Extract the (X, Y) coordinate from the center of the cell holding the provided text.  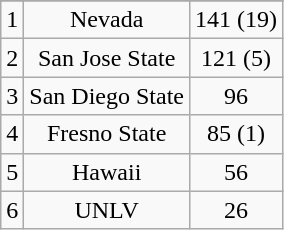
5 (12, 172)
4 (12, 134)
Nevada (107, 20)
Hawaii (107, 172)
Fresno State (107, 134)
121 (5) (236, 58)
1 (12, 20)
26 (236, 210)
141 (19) (236, 20)
San Diego State (107, 96)
UNLV (107, 210)
San Jose State (107, 58)
56 (236, 172)
96 (236, 96)
2 (12, 58)
6 (12, 210)
85 (1) (236, 134)
3 (12, 96)
